Provide the [X, Y] coordinate of the cell's center where the given text is located.  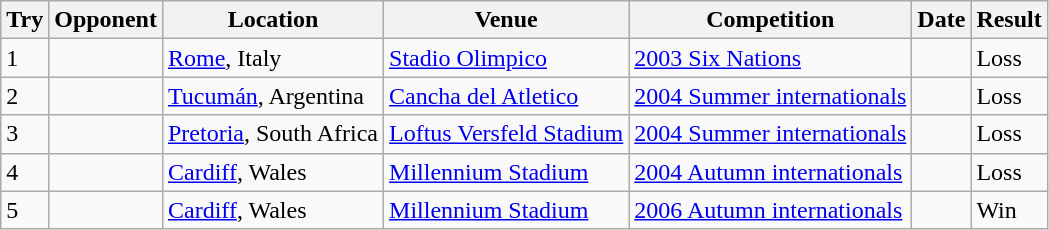
2004 Autumn internationals [770, 172]
2 [25, 96]
4 [25, 172]
Win [1009, 210]
Try [25, 20]
5 [25, 210]
Loftus Versfeld Stadium [506, 134]
2003 Six Nations [770, 58]
Tucumán, Argentina [272, 96]
Opponent [106, 20]
Date [942, 20]
Location [272, 20]
Rome, Italy [272, 58]
Venue [506, 20]
Result [1009, 20]
2006 Autumn internationals [770, 210]
Cancha del Atletico [506, 96]
Competition [770, 20]
1 [25, 58]
Pretoria, South Africa [272, 134]
Stadio Olimpico [506, 58]
3 [25, 134]
